From the cell containing the given text, extract its center point as (x, y) coordinate. 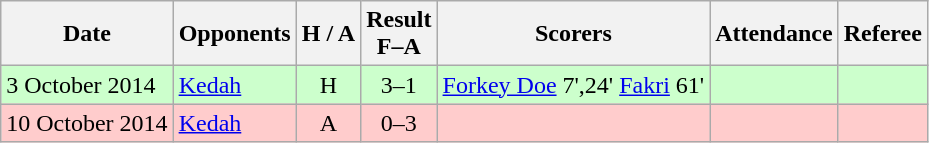
ResultF–A (399, 34)
H / A (328, 34)
Opponents (234, 34)
Referee (882, 34)
Attendance (774, 34)
3–1 (399, 85)
A (328, 123)
10 October 2014 (87, 123)
Forkey Doe 7',24' Fakri 61' (574, 85)
0–3 (399, 123)
H (328, 85)
Scorers (574, 34)
3 October 2014 (87, 85)
Date (87, 34)
